Output the [X, Y] coordinate of the center of the cell containing the given text.  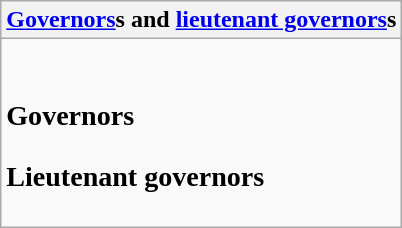
Governorss and lieutenant governorss [202, 20]
GovernorsLieutenant governors [202, 133]
